Find where the given text appears and provide that cell's center as (x, y) coordinate. 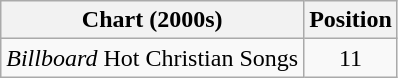
Chart (2000s) (152, 20)
Billboard Hot Christian Songs (152, 58)
Position (351, 20)
11 (351, 58)
